Output the (x, y) coordinate of the center of the cell containing the given text.  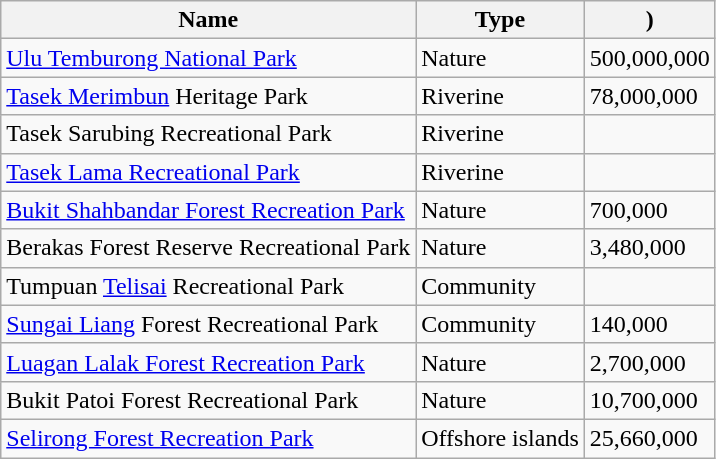
Tasek Merimbun Heritage Park (208, 96)
Berakas Forest Reserve Recreational Park (208, 248)
Selirong Forest Recreation Park (208, 438)
Offshore islands (500, 438)
Tumpuan Telisai Recreational Park (208, 286)
) (650, 20)
78,000,000 (650, 96)
Bukit Patoi Forest Recreational Park (208, 400)
Luagan Lalak Forest Recreation Park (208, 362)
10,700,000 (650, 400)
25,660,000 (650, 438)
Type (500, 20)
500,000,000 (650, 58)
Tasek Lama Recreational Park (208, 172)
2,700,000 (650, 362)
Bukit Shahbandar Forest Recreation Park (208, 210)
Tasek Sarubing Recreational Park (208, 134)
140,000 (650, 324)
Ulu Temburong National Park (208, 58)
Name (208, 20)
700,000 (650, 210)
Sungai Liang Forest Recreational Park (208, 324)
3,480,000 (650, 248)
